Output the [X, Y] coordinate of the center of the cell containing the given text.  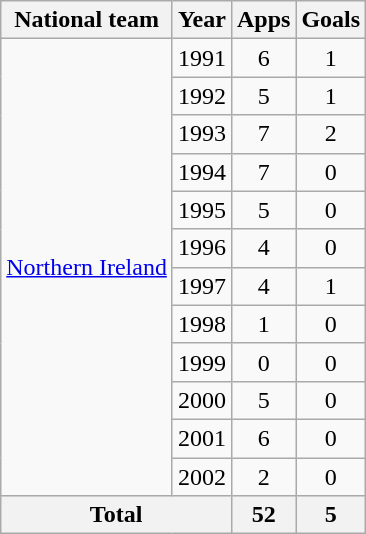
National team [87, 20]
1991 [202, 58]
1995 [202, 210]
1994 [202, 172]
Year [202, 20]
1999 [202, 362]
2002 [202, 477]
1996 [202, 248]
Total [116, 515]
2000 [202, 400]
1992 [202, 96]
Northern Ireland [87, 268]
Goals [331, 20]
1993 [202, 134]
52 [263, 515]
2001 [202, 438]
1997 [202, 286]
Apps [263, 20]
1998 [202, 324]
